Pinpoint the cell where the given text exists, returning its [X, Y] midpoint coordinate. 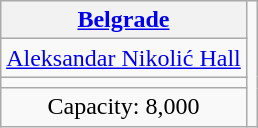
Belgrade [124, 20]
Aleksandar Nikolić Hall [124, 58]
Capacity: 8,000 [124, 107]
